Locate the cell with the specified text and output its [X, Y] center coordinate. 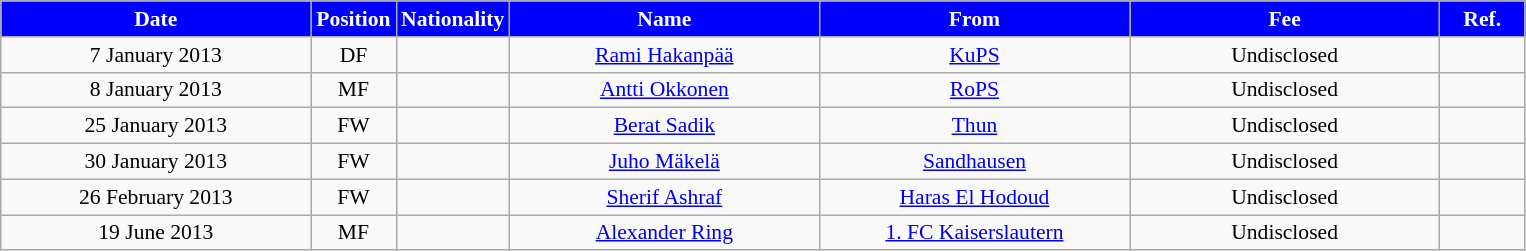
KuPS [974, 55]
30 January 2013 [156, 162]
DF [354, 55]
Sandhausen [974, 162]
Fee [1285, 19]
Rami Hakanpää [664, 55]
Haras El Hodoud [974, 197]
Position [354, 19]
Sherif Ashraf [664, 197]
1. FC Kaiserslautern [974, 233]
From [974, 19]
Ref. [1482, 19]
Antti Okkonen [664, 90]
26 February 2013 [156, 197]
7 January 2013 [156, 55]
Name [664, 19]
Date [156, 19]
Thun [974, 126]
RoPS [974, 90]
25 January 2013 [156, 126]
8 January 2013 [156, 90]
Juho Mäkelä [664, 162]
Berat Sadik [664, 126]
Alexander Ring [664, 233]
19 June 2013 [156, 233]
Nationality [452, 19]
